Determine the (X, Y) coordinate at the center of the cell enclosing the given text.  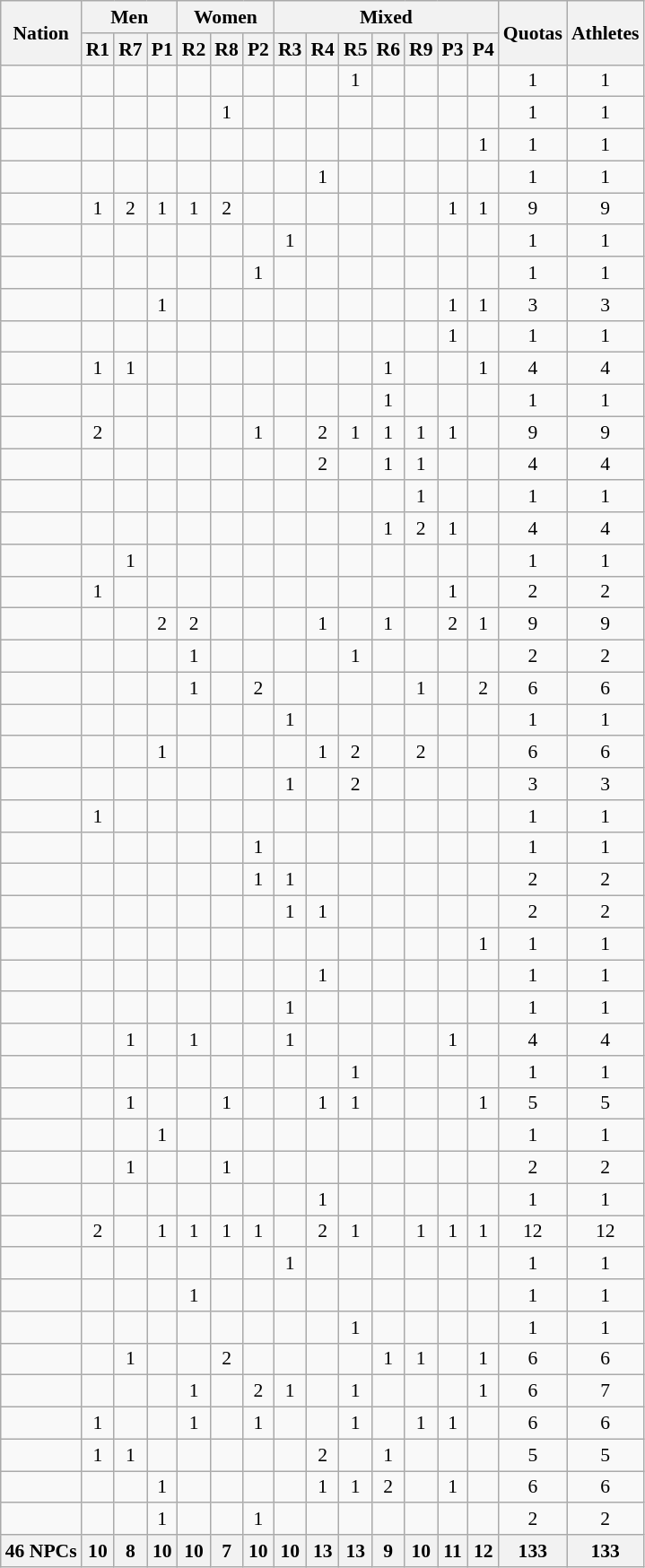
P1 (162, 49)
Quotas (533, 32)
R2 (194, 49)
R9 (422, 49)
Athletes (606, 32)
R4 (323, 49)
11 (453, 1551)
R6 (388, 49)
Nation (41, 32)
R7 (131, 49)
R1 (99, 49)
P2 (258, 49)
P4 (484, 49)
Mixed (386, 17)
Men (129, 17)
P3 (453, 49)
R5 (355, 49)
8 (131, 1551)
R8 (226, 49)
46 NPCs (41, 1551)
Women (226, 17)
R3 (291, 49)
